Return the (X, Y) coordinate for the center point of the cell that contains the specified text.  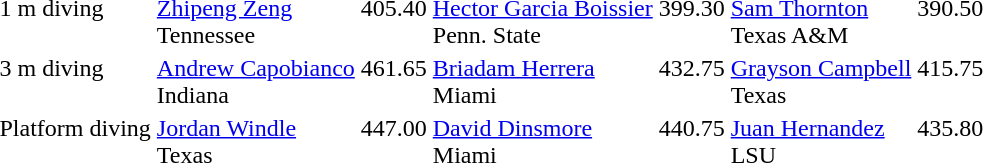
Andrew Capobianco Indiana (256, 82)
461.65 (394, 82)
Briadam HerreraMiami (542, 82)
432.75 (692, 82)
Grayson CampbellTexas (821, 82)
